Locate the cell with the specified text and output its [x, y] center coordinate. 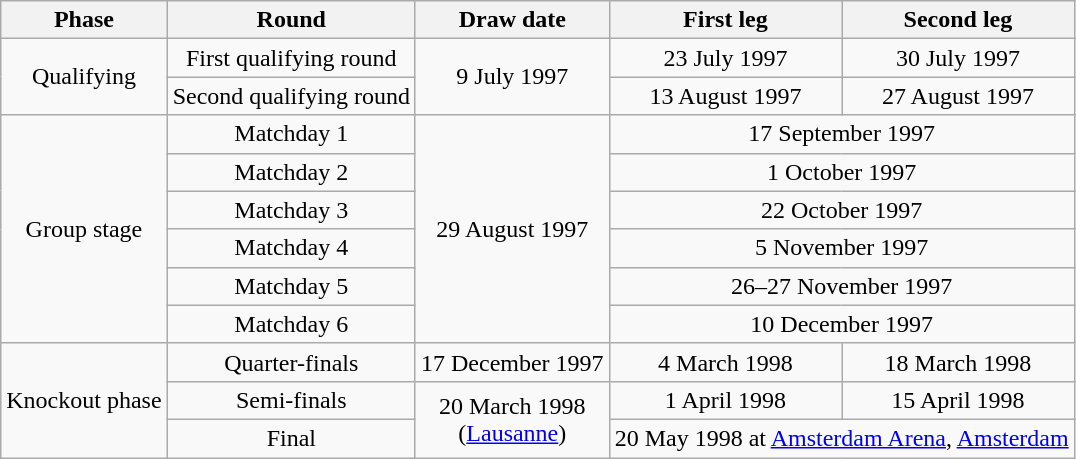
Matchday 4 [291, 248]
Qualifying [84, 77]
13 August 1997 [725, 96]
5 November 1997 [842, 248]
30 July 1997 [958, 58]
20 May 1998 at Amsterdam Arena, Amsterdam [842, 438]
Second qualifying round [291, 96]
Matchday 5 [291, 286]
10 December 1997 [842, 324]
26–27 November 1997 [842, 286]
Matchday 1 [291, 134]
18 March 1998 [958, 362]
22 October 1997 [842, 210]
9 July 1997 [512, 77]
Final [291, 438]
17 September 1997 [842, 134]
27 August 1997 [958, 96]
1 April 1998 [725, 400]
Quarter-finals [291, 362]
Phase [84, 20]
17 December 1997 [512, 362]
Group stage [84, 229]
Matchday 2 [291, 172]
Semi-finals [291, 400]
1 October 1997 [842, 172]
Matchday 6 [291, 324]
First leg [725, 20]
Second leg [958, 20]
4 March 1998 [725, 362]
Round [291, 20]
15 April 1998 [958, 400]
First qualifying round [291, 58]
Matchday 3 [291, 210]
29 August 1997 [512, 229]
Knockout phase [84, 400]
23 July 1997 [725, 58]
20 March 1998(Lausanne) [512, 419]
Draw date [512, 20]
